Find where the given text appears and provide that cell's center as (x, y) coordinate. 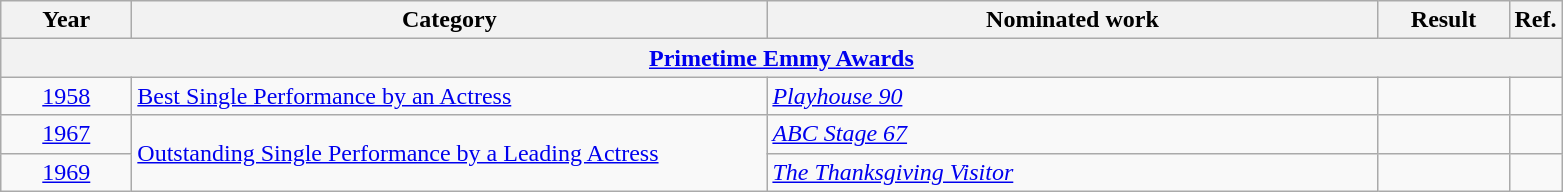
Best Single Performance by an Actress (450, 96)
1967 (66, 134)
ABC Stage 67 (1072, 134)
The Thanksgiving Visitor (1072, 172)
Nominated work (1072, 20)
Ref. (1536, 20)
Year (66, 20)
Primetime Emmy Awards (782, 58)
Result (1444, 20)
Outstanding Single Performance by a Leading Actress (450, 153)
1969 (66, 172)
1958 (66, 96)
Playhouse 90 (1072, 96)
Category (450, 20)
